Determine the (x, y) coordinate at the center of the cell enclosing the given text.  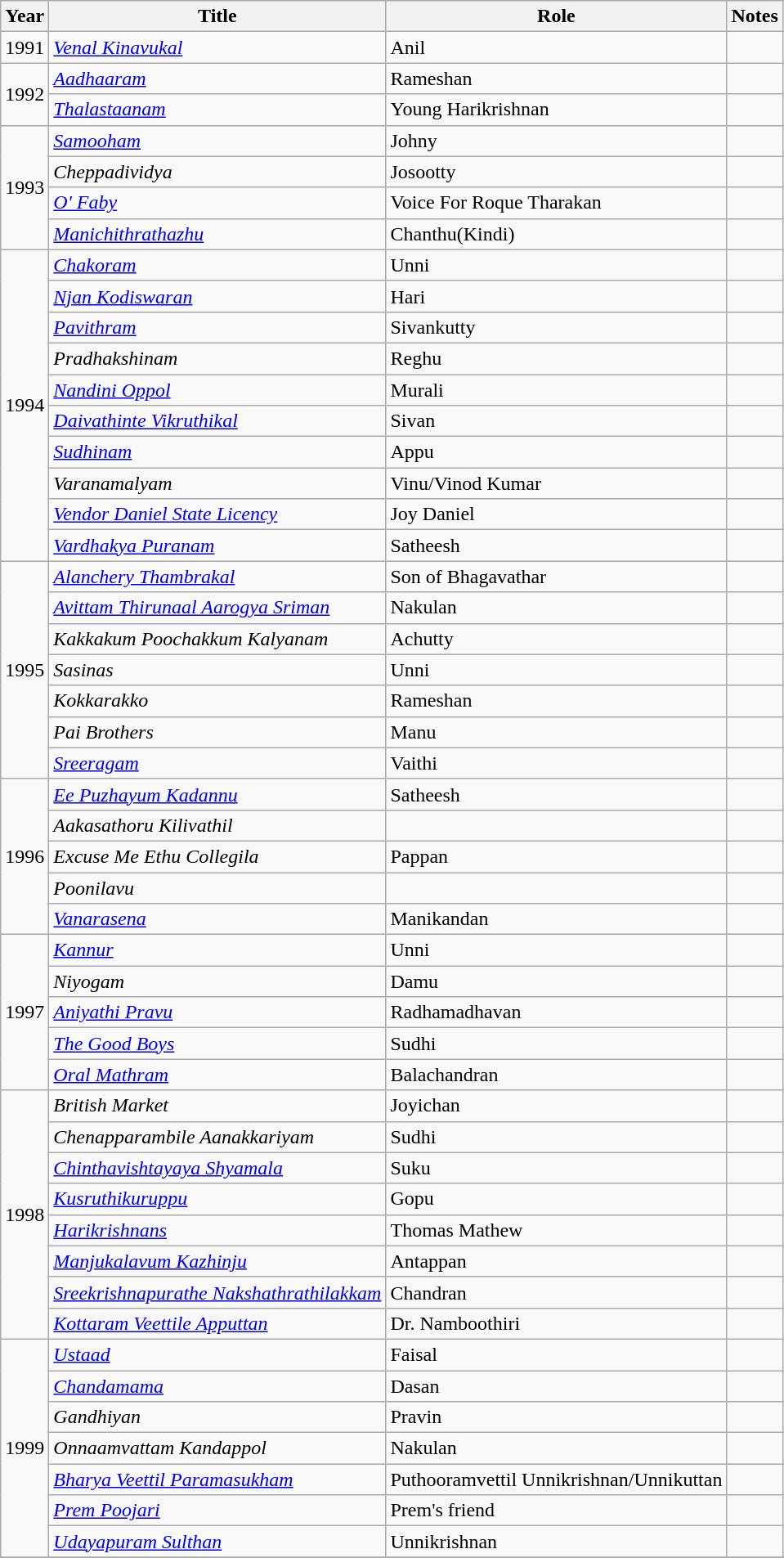
Kannur (217, 950)
Ustaad (217, 1354)
Vaithi (556, 763)
Alanchery Thambrakal (217, 577)
Dr. Namboothiri (556, 1323)
Balachandran (556, 1075)
Joy Daniel (556, 514)
Josootty (556, 172)
Achutty (556, 639)
Excuse Me Ethu Collegila (217, 856)
Onnaamvattam Kandappol (217, 1448)
Vardhakya Puranam (217, 546)
1995 (25, 670)
Prem's friend (556, 1511)
Sreeragam (217, 763)
Young Harikrishnan (556, 110)
Murali (556, 390)
Sasinas (217, 670)
1991 (25, 47)
Udayapuram Sulthan (217, 1542)
Kottaram Veettile Apputtan (217, 1323)
Sivankutty (556, 327)
Aakasathoru Kilivathil (217, 825)
Gandhiyan (217, 1417)
Voice For Roque Tharakan (556, 203)
Puthooramvettil Unnikrishnan/Unnikuttan (556, 1479)
Pradhakshinam (217, 358)
Chinthavishtayaya Shyamala (217, 1168)
1997 (25, 1012)
The Good Boys (217, 1044)
Chandran (556, 1292)
Venal Kinavukal (217, 47)
Faisal (556, 1354)
Manikandan (556, 919)
Kokkarakko (217, 701)
Prem Poojari (217, 1511)
Nandini Oppol (217, 390)
Samooham (217, 141)
Kusruthikuruppu (217, 1199)
Daivathinte Vikruthikal (217, 421)
Chanthu(Kindi) (556, 234)
Unnikrishnan (556, 1542)
1996 (25, 856)
Damu (556, 981)
Sreekrishnapurathe Nakshathrathilakkam (217, 1292)
Notes (755, 16)
British Market (217, 1106)
Njan Kodiswaran (217, 296)
Sivan (556, 421)
Joyichan (556, 1106)
Pavithram (217, 327)
Chakoram (217, 265)
Anil (556, 47)
Manichithrathazhu (217, 234)
Thomas Mathew (556, 1230)
Harikrishnans (217, 1230)
Son of Bhagavathar (556, 577)
1992 (25, 94)
Johny (556, 141)
Gopu (556, 1199)
Pappan (556, 856)
Kakkakum Poochakkum Kalyanam (217, 639)
Cheppadividya (217, 172)
Chandamama (217, 1386)
Title (217, 16)
Antappan (556, 1261)
Oral Mathram (217, 1075)
Year (25, 16)
Bharya Veettil Paramasukham (217, 1479)
Varanamalyam (217, 483)
1998 (25, 1215)
Avittam Thirunaal Aarogya Sriman (217, 608)
Manjukalavum Kazhinju (217, 1261)
Vanarasena (217, 919)
Ee Puzhayum Kadannu (217, 794)
Manu (556, 732)
1994 (25, 406)
Sudhinam (217, 452)
Hari (556, 296)
Vinu/Vinod Kumar (556, 483)
Reghu (556, 358)
Dasan (556, 1386)
O' Faby (217, 203)
Pai Brothers (217, 732)
Poonilavu (217, 887)
Radhamadhavan (556, 1012)
1993 (25, 187)
Role (556, 16)
Pravin (556, 1417)
Appu (556, 452)
1999 (25, 1448)
Suku (556, 1168)
Niyogam (217, 981)
Thalastaanam (217, 110)
Vendor Daniel State Licency (217, 514)
Chenapparambile Aanakkariyam (217, 1137)
Aniyathi Pravu (217, 1012)
Aadhaaram (217, 79)
